Search for the cell housing the specified text and yield its (x, y) center coordinate. 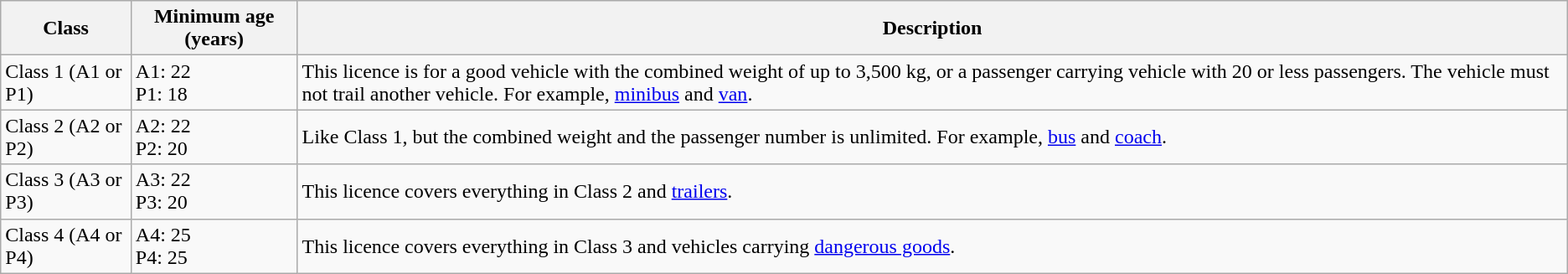
A3: 22 P3: 20 (214, 191)
Minimum age (years) (214, 28)
Class 3 (A3 or P3) (66, 191)
Class 4 (A4 or P4) (66, 246)
This licence covers everything in Class 3 and vehicles carrying dangerous goods. (932, 246)
Class 1 (A1 or P1) (66, 82)
Class (66, 28)
A2: 22 P2: 20 (214, 137)
A1: 22 P1: 18 (214, 82)
This licence covers everything in Class 2 and trailers. (932, 191)
A4: 25 P4: 25 (214, 246)
Class 2 (A2 or P2) (66, 137)
Like Class 1, but the combined weight and the passenger number is unlimited. For example, bus and coach. (932, 137)
Description (932, 28)
